Locate the cell with the specified text and output its [x, y] center coordinate. 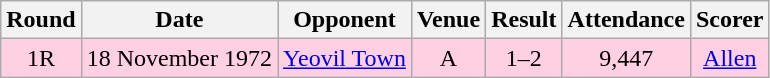
9,447 [626, 58]
1R [41, 58]
Venue [448, 20]
A [448, 58]
Round [41, 20]
Yeovil Town [345, 58]
Opponent [345, 20]
Date [179, 20]
Scorer [730, 20]
Allen [730, 58]
18 November 1972 [179, 58]
Attendance [626, 20]
1–2 [524, 58]
Result [524, 20]
